Extract the (x, y) coordinate from the center of the cell holding the provided text.  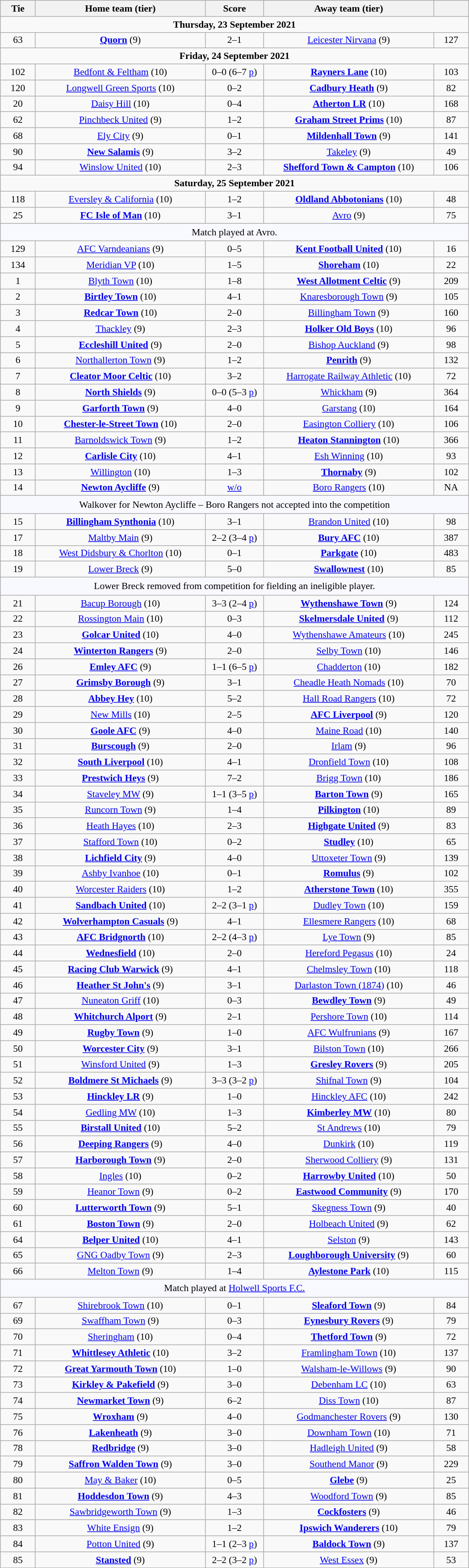
6 (18, 360)
Deeping Rangers (9) (120, 1144)
Wednesfield (10) (120, 953)
8 (18, 393)
59 (18, 1192)
Thursday, 23 September 2021 (234, 25)
Winslow United (10) (120, 167)
2 (18, 297)
64 (18, 1240)
Kirkley & Pakefield (9) (120, 1385)
Tie (18, 8)
Wolverhampton Casuals (9) (120, 921)
Debenham LC (10) (349, 1385)
182 (451, 667)
6–2 (234, 1401)
32 (18, 762)
Shifnal Town (9) (349, 1081)
Bacup Borough (10) (120, 603)
Sheringham (10) (120, 1337)
Eynesbury Rovers (9) (349, 1321)
Golcar United (10) (120, 635)
Prestwich Heys (9) (120, 778)
Rossington Main (10) (120, 619)
37 (18, 842)
Boston Town (9) (120, 1224)
1–1 (6–5 p) (234, 667)
129 (18, 249)
112 (451, 619)
Worcester City (9) (120, 1049)
104 (451, 1081)
43 (18, 937)
66 (18, 1271)
Framlingham Town (10) (349, 1353)
Worcester Raiders (10) (120, 890)
134 (18, 265)
94 (18, 167)
Garstang (10) (349, 408)
115 (451, 1271)
Abbey Hey (10) (120, 699)
Quorn (9) (120, 40)
366 (451, 440)
Atherton LR (10) (349, 104)
Chelmsley Town (10) (349, 969)
Selston (9) (349, 1240)
42 (18, 921)
186 (451, 778)
3–3 (2–4 p) (234, 603)
Thornaby (9) (349, 472)
159 (451, 906)
Ashby Ivanhoe (10) (120, 874)
Penrith (9) (349, 360)
NA (451, 488)
Hadleigh United (9) (349, 1448)
Eversley & California (10) (120, 200)
Home team (tier) (120, 8)
Dronfield Town (10) (349, 762)
Romulus (9) (349, 874)
Avro (9) (349, 215)
Gedling MW (10) (120, 1112)
Pinchbeck United (9) (120, 120)
52 (18, 1081)
Boldmere St Michaels (9) (120, 1081)
Diss Town (10) (349, 1401)
36 (18, 826)
Glebe (9) (349, 1480)
364 (451, 393)
483 (451, 553)
Birtley Town (10) (120, 297)
Sandbach United (10) (120, 906)
Irlam (9) (349, 746)
Nuneaton Griff (10) (120, 1001)
Kimberley MW (10) (349, 1112)
15 (18, 522)
Brigg Town (10) (349, 778)
Aylestone Park (10) (349, 1271)
5 (18, 345)
Winterton Rangers (9) (120, 651)
Whittlesey Athletic (10) (120, 1353)
Great Yarmouth Town (10) (120, 1369)
31 (18, 746)
Shirebrook Town (10) (120, 1305)
35 (18, 810)
41 (18, 906)
Pilkington (10) (349, 810)
Hall Road Rangers (10) (349, 699)
Newton Aycliffe (9) (120, 488)
Rayners Lane (10) (349, 72)
Dunkirk (10) (349, 1144)
Willington (10) (120, 472)
Cleator Moor Celtic (10) (120, 376)
May & Baker (10) (120, 1480)
61 (18, 1224)
20 (18, 104)
245 (451, 635)
Downham Town (10) (349, 1433)
26 (18, 667)
Parkgate (10) (349, 553)
Score (234, 8)
Bishop Auckland (9) (349, 345)
St Andrews (10) (349, 1128)
Cockfosters (9) (349, 1512)
69 (18, 1321)
56 (18, 1144)
Walkover for Newton Aycliffe – Boro Rangers not accepted into the competition (234, 505)
9 (18, 408)
Lower Breck (9) (120, 569)
West Essex (9) (349, 1560)
0–0 (6–7 p) (234, 72)
13 (18, 472)
Thackley (9) (120, 329)
165 (451, 794)
Studley (10) (349, 842)
Graham Street Prims (10) (349, 120)
74 (18, 1401)
Belper United (10) (120, 1240)
167 (451, 1033)
355 (451, 890)
3–3 (3–2 p) (234, 1081)
17 (18, 538)
Oldland Abbotonians (10) (349, 200)
89 (451, 810)
7 (18, 376)
2–2 (3–1 p) (234, 906)
Mildenhall Town (9) (349, 136)
10 (18, 424)
Maine Road (10) (349, 731)
Garforth Town (9) (120, 408)
Thetford Town (9) (349, 1337)
131 (451, 1160)
Shefford Town & Campton (10) (349, 167)
Swaffham Town (9) (120, 1321)
28 (18, 699)
1–1 (2–3 p) (234, 1544)
Harrogate Railway Athletic (10) (349, 376)
81 (18, 1496)
54 (18, 1112)
Bilston Town (10) (349, 1049)
South Liverpool (10) (120, 762)
205 (451, 1065)
Emley AFC (9) (120, 667)
Southend Manor (9) (349, 1464)
Goole AFC (9) (120, 731)
Cheadle Heath Nomads (10) (349, 683)
Sleaford Town (9) (349, 1305)
Maltby Main (9) (120, 538)
1–8 (234, 281)
0–0 (5–3 p) (234, 393)
141 (451, 136)
Takeley (9) (349, 152)
93 (451, 456)
Racing Club Warwick (9) (120, 969)
76 (18, 1433)
Away team (tier) (349, 8)
Sherwood Colliery (9) (349, 1160)
5–0 (234, 569)
1–5 (234, 265)
Skegness Town (9) (349, 1208)
Bury AFC (10) (349, 538)
Melton Town (9) (120, 1271)
AFC Liverpool (9) (349, 715)
w/o (234, 488)
Darlaston Town (1874) (10) (349, 985)
Chester-le-Street Town (10) (120, 424)
New Salamis (9) (120, 152)
132 (451, 360)
34 (18, 794)
Barnoldswick Town (9) (120, 440)
45 (18, 969)
Lakenheath (9) (120, 1433)
Boro Rangers (10) (349, 488)
Burscough (9) (120, 746)
Heath Hayes (10) (120, 826)
Loughborough University (9) (349, 1255)
114 (451, 1017)
Hinckley LR (9) (120, 1096)
Stansted (9) (120, 1560)
Wythenshawe Town (9) (349, 603)
11 (18, 440)
4–3 (234, 1496)
Shoreham (10) (349, 265)
Barton Town (9) (349, 794)
16 (451, 249)
7–2 (234, 778)
Heanor Town (9) (120, 1192)
124 (451, 603)
Billingham Synthonia (10) (120, 522)
108 (451, 762)
Esh Winning (10) (349, 456)
Billingham Town (9) (349, 313)
FC Isle of Man (10) (120, 215)
North Shields (9) (120, 393)
Harrowby United (10) (349, 1176)
Hereford Pegasus (10) (349, 953)
Dudley Town (10) (349, 906)
Lutterworth Town (9) (120, 1208)
Whitchurch Alport (9) (120, 1017)
4 (18, 329)
14 (18, 488)
GNG Oadby Town (9) (120, 1255)
Eccleshill United (9) (120, 345)
168 (451, 104)
143 (451, 1240)
White Ensign (9) (120, 1528)
Easington Colliery (10) (349, 424)
Baldock Town (9) (349, 1544)
Atherstone Town (10) (349, 890)
Heather St John's (9) (120, 985)
Heaton Stannington (10) (349, 440)
27 (18, 683)
Wythenshawe Amateurs (10) (349, 635)
Lichfield City (9) (120, 858)
3 (18, 313)
130 (451, 1417)
18 (18, 553)
2–2 (3–4 p) (234, 538)
Grimsby Borough (9) (120, 683)
Wroxham (9) (120, 1417)
Ely City (9) (120, 136)
Staveley MW (9) (120, 794)
Runcorn Town (9) (120, 810)
67 (18, 1305)
Newmarket Town (9) (120, 1401)
Knaresborough Town (9) (349, 297)
Leicester Nirvana (9) (349, 40)
Godmanchester Rovers (9) (349, 1417)
Hinckley AFC (10) (349, 1096)
21 (18, 603)
78 (18, 1448)
Ipswich Wanderers (10) (349, 1528)
Rugby Town (9) (120, 1033)
164 (451, 408)
266 (451, 1049)
West Allotment Celtic (9) (349, 281)
Gresley Rovers (9) (349, 1065)
Woodford Town (9) (349, 1496)
Redcar Town (10) (120, 313)
57 (18, 1160)
Potton United (9) (120, 1544)
Saturday, 25 September 2021 (234, 184)
Skelmersdale United (9) (349, 619)
39 (18, 874)
5–1 (234, 1208)
Daisy Hill (10) (120, 104)
Whickham (9) (349, 393)
Harborough Town (9) (120, 1160)
AFC Wulfrunians (9) (349, 1033)
Brandon United (10) (349, 522)
1 (18, 281)
127 (451, 40)
170 (451, 1192)
242 (451, 1096)
Selby Town (10) (349, 651)
New Mills (10) (120, 715)
Hoddesdon Town (9) (120, 1496)
Pershore Town (10) (349, 1017)
Holker Old Boys (10) (349, 329)
Bedfont & Feltham (10) (120, 72)
105 (451, 297)
160 (451, 313)
Uttoxeter Town (9) (349, 858)
West Didsbury & Chorlton (10) (120, 553)
Chadderton (10) (349, 667)
Bewdley Town (9) (349, 1001)
Saffron Walden Town (9) (120, 1464)
Carlisle City (10) (120, 456)
Lower Breck removed from competition for fielding an ineligible player. (234, 586)
139 (451, 858)
Ingles (10) (120, 1176)
AFC Bridgnorth (10) (120, 937)
19 (18, 569)
30 (18, 731)
23 (18, 635)
Swallownest (10) (349, 569)
Cadbury Heath (9) (349, 88)
Kent Football United (10) (349, 249)
Winsford United (9) (120, 1065)
Match played at Avro. (234, 232)
Ellesmere Rangers (10) (349, 921)
AFC Varndeanians (9) (120, 249)
Birstall United (10) (120, 1128)
55 (18, 1128)
140 (451, 731)
Lye Town (9) (349, 937)
Stafford Town (10) (120, 842)
Meridian VP (10) (120, 265)
44 (18, 953)
119 (451, 1144)
209 (451, 281)
387 (451, 538)
2–2 (4–3 p) (234, 937)
Sawbridgeworth Town (9) (120, 1512)
51 (18, 1065)
12 (18, 456)
38 (18, 858)
73 (18, 1385)
103 (451, 72)
1–1 (3–5 p) (234, 794)
Eastwood Community (9) (349, 1192)
229 (451, 1464)
33 (18, 778)
Walsham-le-Willows (9) (349, 1369)
2–5 (234, 715)
146 (451, 651)
29 (18, 715)
2–2 (3–2 p) (234, 1560)
Northallerton Town (9) (120, 360)
Highgate United (9) (349, 826)
Holbeach United (9) (349, 1224)
Friday, 24 September 2021 (234, 56)
Longwell Green Sports (10) (120, 88)
Match played at Holwell Sports F.C. (234, 1288)
Redbridge (9) (120, 1448)
47 (18, 1001)
Blyth Town (10) (120, 281)
